Identify which cell holds the provided text, then report its (X, Y) central coordinate. 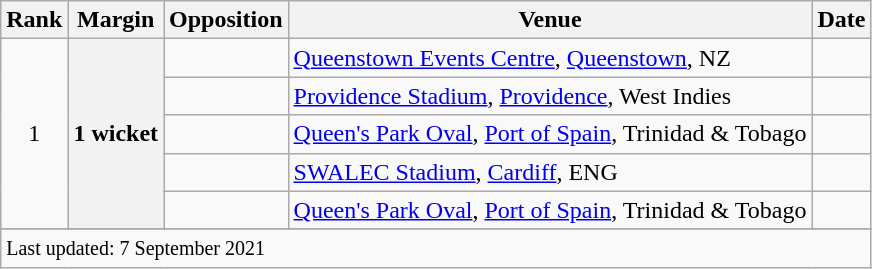
Opposition (226, 20)
Margin (116, 20)
Queenstown Events Centre, Queenstown, NZ (550, 58)
Rank (34, 20)
Providence Stadium, Providence, West Indies (550, 96)
1 (34, 134)
Date (842, 20)
1 wicket (116, 134)
SWALEC Stadium, Cardiff, ENG (550, 172)
Venue (550, 20)
Last updated: 7 September 2021 (436, 248)
